Scan for the cell matching the given text and deliver its [x, y] coordinate at center. 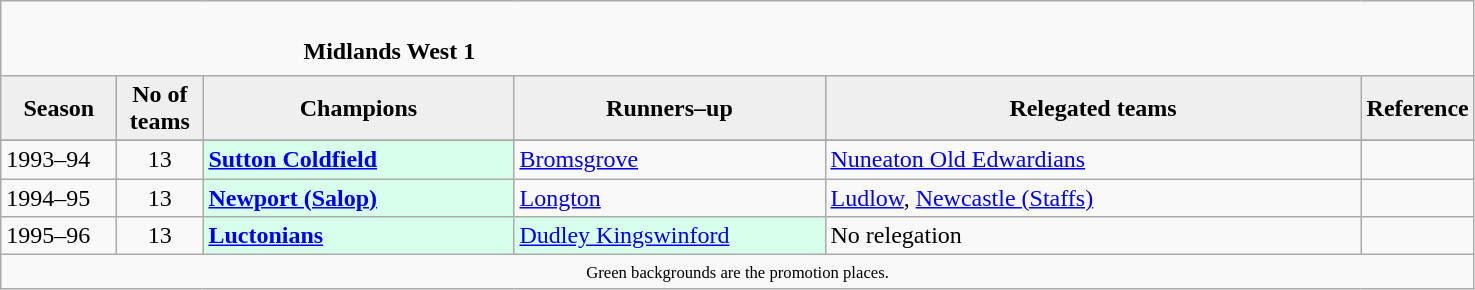
1994–95 [59, 197]
Green backgrounds are the promotion places. [738, 272]
1993–94 [59, 159]
Dudley Kingswinford [670, 236]
Newport (Salop) [358, 197]
Season [59, 108]
Luctonians [358, 236]
No relegation [1093, 236]
Nuneaton Old Edwardians [1093, 159]
Runners–up [670, 108]
Sutton Coldfield [358, 159]
Reference [1418, 108]
1995–96 [59, 236]
No of teams [160, 108]
Longton [670, 197]
Bromsgrove [670, 159]
Relegated teams [1093, 108]
Ludlow, Newcastle (Staffs) [1093, 197]
Champions [358, 108]
